Extract the [x, y] coordinate from the center of the cell holding the provided text.  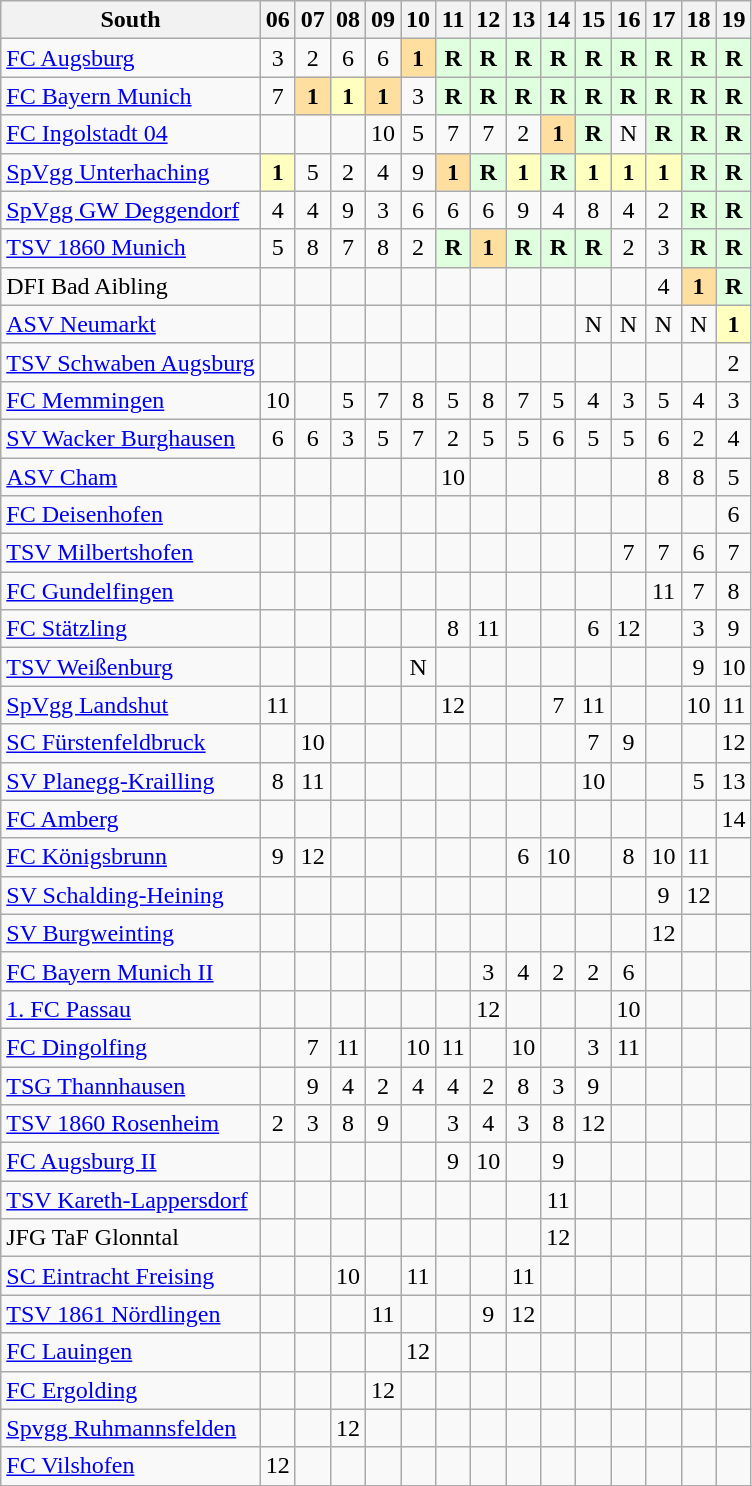
TSG Thannhausen [131, 1085]
19 [734, 20]
18 [698, 20]
SC Fürstenfeldbruck [131, 743]
FC Vilshofen [131, 1466]
SV Burgweinting [131, 933]
SpVgg Landshut [131, 705]
FC Ergolding [131, 1390]
TSV Kareth-Lappersdorf [131, 1200]
TSV 1860 Munich [131, 248]
07 [312, 20]
FC Dingolfing [131, 1047]
SpVgg GW Deggendorf [131, 210]
FC Augsburg II [131, 1162]
SpVgg Unterhaching [131, 172]
FC Stätzling [131, 629]
SC Eintracht Freising [131, 1276]
FC Lauingen [131, 1352]
SV Schalding-Heining [131, 895]
17 [664, 20]
ASV Neumarkt [131, 324]
FC Memmingen [131, 400]
15 [594, 20]
06 [278, 20]
TSV Weißenburg [131, 667]
Spvgg Ruhmannsfelden [131, 1428]
FC Ingolstadt 04 [131, 134]
JFG TaF Glonntal [131, 1238]
FC Augsburg [131, 58]
TSV Schwaben Augsburg [131, 362]
DFI Bad Aibling [131, 286]
ASV Cham [131, 477]
16 [628, 20]
FC Bayern Munich [131, 96]
TSV Milbertshofen [131, 553]
South [131, 20]
1. FC Passau [131, 1009]
09 [382, 20]
FC Gundelfingen [131, 591]
TSV 1860 Rosenheim [131, 1124]
SV Planegg-Krailling [131, 781]
FC Amberg [131, 819]
FC Bayern Munich II [131, 971]
SV Wacker Burghausen [131, 438]
TSV 1861 Nördlingen [131, 1314]
FC Deisenhofen [131, 515]
08 [348, 20]
FC Königsbrunn [131, 857]
